Output the (X, Y) coordinate of the center of the cell containing the given text.  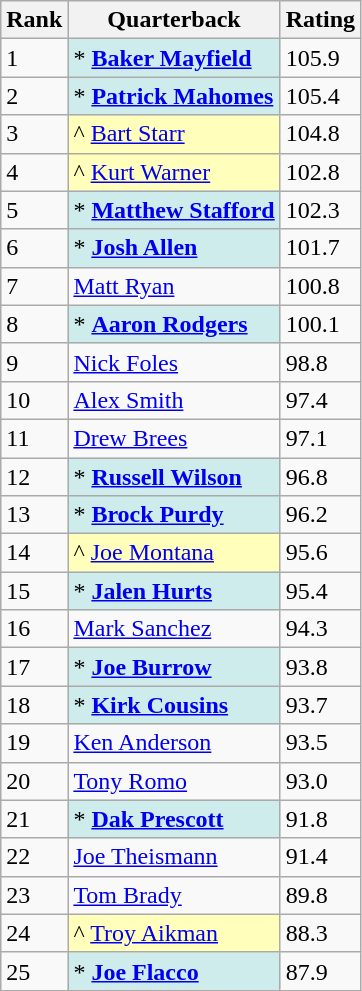
105.9 (320, 58)
Rating (320, 20)
93.8 (320, 667)
4 (34, 172)
93.5 (320, 743)
102.3 (320, 210)
95.4 (320, 591)
Mark Sanchez (174, 629)
* Brock Purdy (174, 515)
93.0 (320, 781)
100.8 (320, 286)
12 (34, 477)
94.3 (320, 629)
11 (34, 438)
Nick Foles (174, 362)
95.6 (320, 553)
* Josh Allen (174, 248)
* Patrick Mahomes (174, 96)
96.2 (320, 515)
105.4 (320, 96)
Matt Ryan (174, 286)
^ Troy Aikman (174, 933)
87.9 (320, 971)
19 (34, 743)
18 (34, 705)
Quarterback (174, 20)
93.7 (320, 705)
* Russell Wilson (174, 477)
Ken Anderson (174, 743)
* Kirk Cousins (174, 705)
6 (34, 248)
21 (34, 819)
91.4 (320, 857)
13 (34, 515)
17 (34, 667)
* Baker Mayfield (174, 58)
3 (34, 134)
101.7 (320, 248)
* Aaron Rodgers (174, 324)
Joe Theismann (174, 857)
20 (34, 781)
25 (34, 971)
14 (34, 553)
^ Kurt Warner (174, 172)
5 (34, 210)
1 (34, 58)
89.8 (320, 895)
100.1 (320, 324)
2 (34, 96)
Tom Brady (174, 895)
88.3 (320, 933)
8 (34, 324)
* Jalen Hurts (174, 591)
* Joe Burrow (174, 667)
98.8 (320, 362)
Tony Romo (174, 781)
16 (34, 629)
Drew Brees (174, 438)
* Dak Prescott (174, 819)
91.8 (320, 819)
24 (34, 933)
* Matthew Stafford (174, 210)
9 (34, 362)
96.8 (320, 477)
Rank (34, 20)
97.4 (320, 400)
^ Joe Montana (174, 553)
97.1 (320, 438)
15 (34, 591)
102.8 (320, 172)
23 (34, 895)
104.8 (320, 134)
* Joe Flacco (174, 971)
Alex Smith (174, 400)
7 (34, 286)
22 (34, 857)
^ Bart Starr (174, 134)
10 (34, 400)
